Provide the (x, y) coordinate of the cell's center where the given text is located.  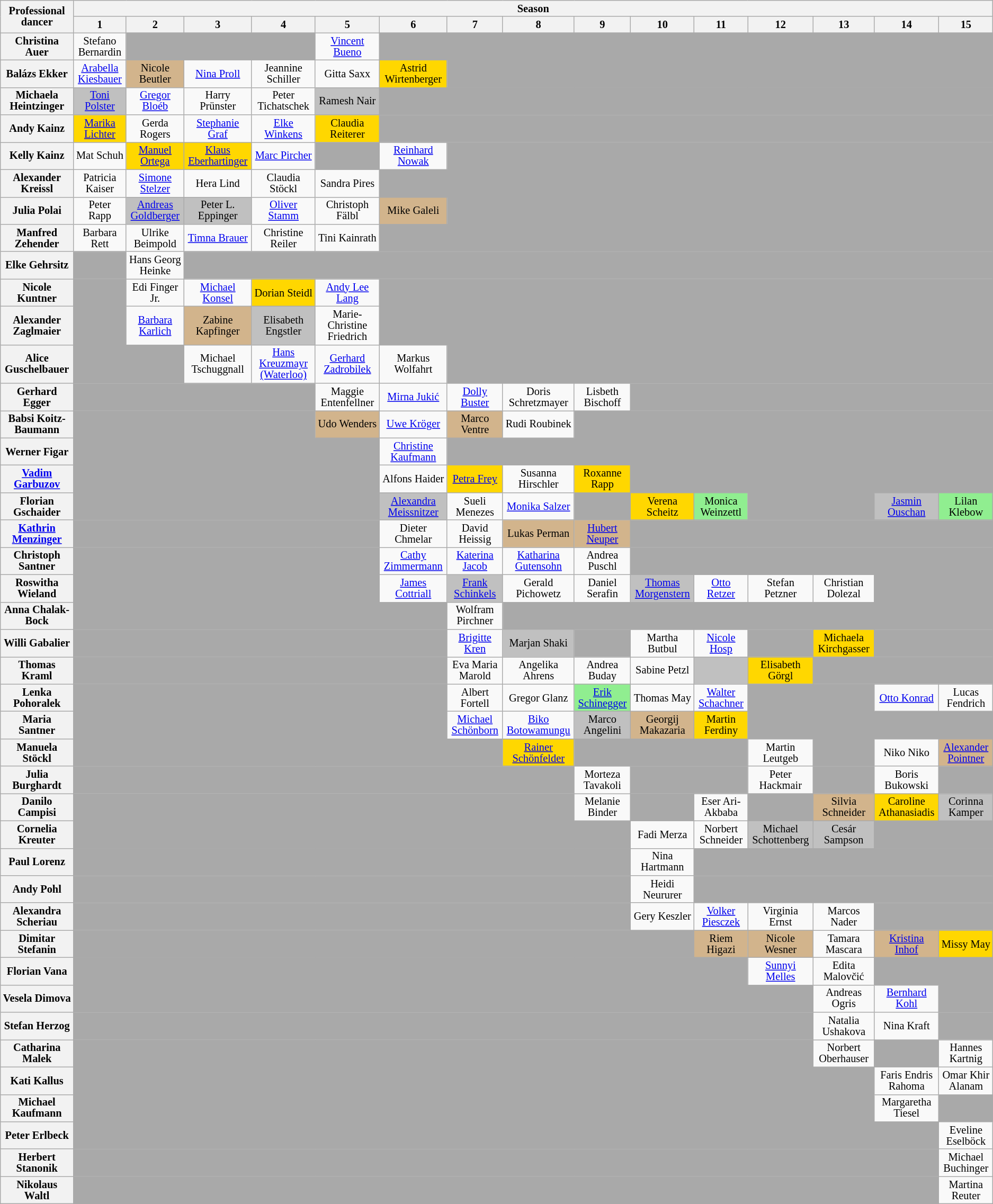
Gerhard Egger (37, 397)
Klaus Eberhartinger (217, 156)
Danilo Campisi (37, 807)
Nicole Wesner (781, 944)
Marika Lichter (100, 129)
Doris Schretzmayer (538, 397)
Nicole Beutler (155, 74)
Edi Finger Jr. (155, 293)
Martina Reuter (966, 1190)
Margaretha Tiesel (907, 1108)
Verena Scheitz (663, 506)
Riem Higazi (721, 944)
Albert Fortell (475, 698)
David Heissig (475, 534)
Elisabeth Engstler (283, 325)
Michaela Heintzinger (37, 101)
Erik Schinegger (602, 698)
Frank Schinkels (475, 588)
Susanna Hirschler (538, 479)
Kelly Kainz (37, 156)
Willi Gabalier (37, 643)
Monika Salzer (538, 506)
Alfons Haider (413, 479)
Heidi Neururer (663, 889)
8 (538, 24)
Lenka Pohoralek (37, 698)
Nicole Hosp (721, 643)
Andreas Goldberger (155, 211)
Michael Buchinger (966, 1163)
Martin Leutgeb (781, 752)
Catharina Malek (37, 1053)
Vadim Garbuzov (37, 479)
Andy Pohl (37, 889)
Corinna Kamper (966, 807)
Reinhard Nowak (413, 156)
Vincent Bueno (347, 47)
Alexander Kreissl (37, 183)
6 (413, 24)
Martin Ferdiny (721, 725)
Stephanie Graf (217, 129)
Werner Figar (37, 452)
Florian Vana (37, 971)
Elke Winkens (283, 129)
Kathrin Menzinger (37, 534)
Silvia Schneider (844, 807)
Missy May (966, 944)
Tamara Mascara (844, 944)
Tini Kainrath (347, 238)
Biko Botowamungu (538, 725)
Natalia Ushakova (844, 1026)
5 (347, 24)
Thomas May (663, 698)
Manuel Ortega (155, 156)
Gregor Bloéb (155, 101)
Claudia Stöckl (283, 183)
Marco Ventre (475, 424)
Michael Tschuggnall (217, 364)
Marc Pircher (283, 156)
Nikolaus Waltl (37, 1190)
Julia Burghardt (37, 780)
Season (533, 8)
Marjan Shaki (538, 643)
Dimitar Stefanin (37, 944)
Otto Retzer (721, 588)
Angelika Ahrens (538, 670)
Arabella Kiesbauer (100, 74)
15 (966, 24)
Gitta Saxx (347, 74)
Rudi Roubinek (538, 424)
Hans Georg Heinke (155, 265)
Nina Kraft (907, 1026)
Cathy Zimmermann (413, 561)
Peter Rapp (100, 211)
Babsi Koitz-Baumann (37, 424)
1 (100, 24)
Dorian Steidl (283, 293)
Otto Konrad (907, 698)
Christoph Santner (37, 561)
Barbara Karlich (155, 325)
3 (217, 24)
Professional dancer (37, 16)
Timna Brauer (217, 238)
Eveline Eselböck (966, 1135)
7 (475, 24)
Andy Kainz (37, 129)
Christoph Fälbl (347, 211)
Elisabeth Görgl (781, 670)
Barbara Rett (100, 238)
Omar Khir Alanam (966, 1081)
Gerhard Zadrobilek (347, 364)
Eser Ari-Akbaba (721, 807)
Astrid Wirtenberger (413, 74)
Zabine Kapfinger (217, 325)
Morteza Tavakoli (602, 780)
Dolly Buster (475, 397)
Andrea Buday (602, 670)
Cornelia Kreuter (37, 834)
Gerald Pichowetz (538, 588)
Thomas Morgenstern (663, 588)
Manfred Zehender (37, 238)
Marie-Christine Friedrich (347, 325)
Lukas Perman (538, 534)
Sabine Petzl (663, 670)
9 (602, 24)
Rainer Schönfelder (538, 752)
Elke Gehrsitz (37, 265)
Paul Lorenz (37, 862)
Lilan Klebow (966, 506)
Vesela Dimova (37, 999)
Harry Prünster (217, 101)
Michael Schönborn (475, 725)
Simone Stelzer (155, 183)
Uwe Kröger (413, 424)
Marco Angelini (602, 725)
Petra Frey (475, 479)
Peter L. Eppinger (217, 211)
Andy Lee Lang (347, 293)
Peter Hackmair (781, 780)
Stefano Bernardin (100, 47)
Gerda Rogers (155, 129)
Udo Wenders (347, 424)
Balázs Ekker (37, 74)
Michael Kaufmann (37, 1108)
Peter Tichatschek (283, 101)
Herbert Stanonik (37, 1163)
Marcos Nader (844, 917)
4 (283, 24)
Alexander Pointner (966, 752)
Christian Dolezal (844, 588)
Jeannine Schiller (283, 74)
Sandra Pires (347, 183)
Dieter Chmelar (413, 534)
Lisbeth Bischoff (602, 397)
Lucas Fendrich (966, 698)
Faris Endris Rahoma (907, 1081)
Hannes Kartnig (966, 1053)
Gery Keszler (663, 917)
11 (721, 24)
Claudia Reiterer (347, 129)
Michael Konsel (217, 293)
Virginia Ernst (781, 917)
Boris Bukowski (907, 780)
Sueli Menezes (475, 506)
Nicole Kuntner (37, 293)
Stefan Petzner (781, 588)
Alice Guschelbauer (37, 364)
Ulrike Beimpold (155, 238)
2 (155, 24)
Andreas Ogris (844, 999)
Christine Kaufmann (413, 452)
Mike Galeli (413, 211)
Thomas Kraml (37, 670)
James Cottriall (413, 588)
Martha Butbul (663, 643)
Anna Chalak-Bock (37, 616)
Mirna Jukić (413, 397)
Roswitha Wieland (37, 588)
Michael Schottenberg (781, 834)
Cesár Sampson (844, 834)
Walter Schachner (721, 698)
Georgij Makazaria (663, 725)
Nina Proll (217, 74)
Edita Malovčić (844, 971)
Caroline Athanasiadis (907, 807)
Mat Schuh (100, 156)
Michaela Kirchgasser (844, 643)
Peter Erlbeck (37, 1135)
Eva Maria Marold (475, 670)
Norbert Schneider (721, 834)
Toni Polster (100, 101)
Jasmin Ouschan (907, 506)
Christine Reiler (283, 238)
13 (844, 24)
Manuela Stöckl (37, 752)
10 (663, 24)
Katerina Jacob (475, 561)
Norbert Oberhauser (844, 1053)
Daniel Serafin (602, 588)
Ramesh Nair (347, 101)
Markus Wolfahrt (413, 364)
Wolfram Pirchner (475, 616)
Katharina Gutensohn (538, 561)
Volker Piesczek (721, 917)
Monica Weinzettl (721, 506)
Brigitte Kren (475, 643)
Julia Polai (37, 211)
Fadi Merza (663, 834)
Oliver Stamm (283, 211)
Melanie Binder (602, 807)
Andrea Puschl (602, 561)
Nina Hartmann (663, 862)
14 (907, 24)
Maggie Entenfellner (347, 397)
Florian Gschaider (37, 506)
12 (781, 24)
Hans Kreuzmayr (Waterloo) (283, 364)
Alexander Zaglmaier (37, 325)
Alexandra Meissnitzer (413, 506)
Christina Auer (37, 47)
Maria Santner (37, 725)
Gregor Glanz (538, 698)
Hubert Neuper (602, 534)
Roxanne Rapp (602, 479)
Stefan Herzog (37, 1026)
Alexandra Scheriau (37, 917)
Sunnyi Melles (781, 971)
Niko Niko (907, 752)
Bernhard Kohl (907, 999)
Hera Lind (217, 183)
Kati Kallus (37, 1081)
Kristina Inhof (907, 944)
Patricia Kaiser (100, 183)
